Pinpoint the cell where the given text exists, returning its [X, Y] midpoint coordinate. 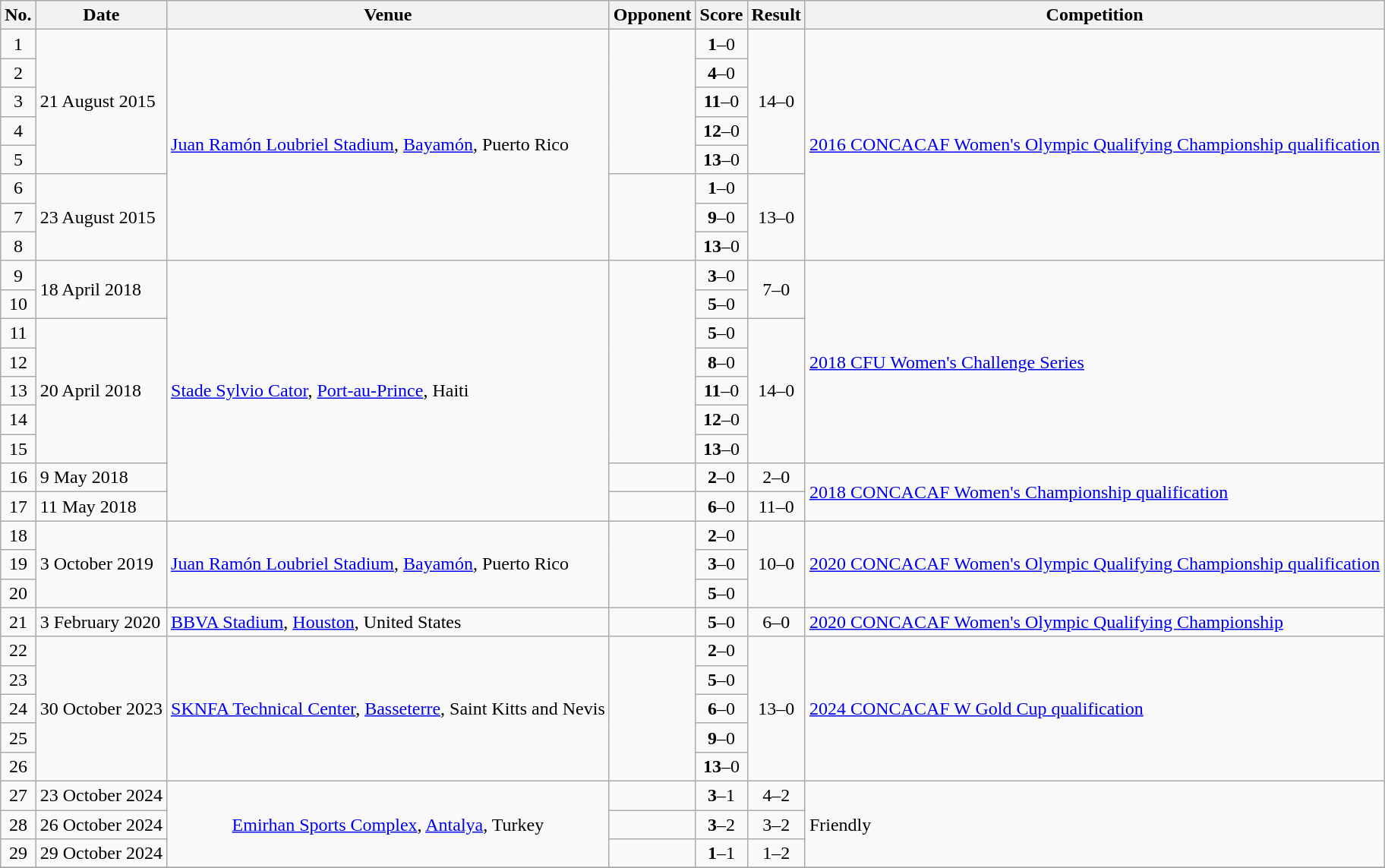
21 August 2015 [101, 102]
28 [18, 824]
5 [18, 159]
2018 CFU Women's Challenge Series [1094, 361]
18 April 2018 [101, 289]
1 [18, 44]
20 April 2018 [101, 390]
4–0 [721, 73]
Date [101, 15]
20 [18, 593]
Competition [1094, 15]
23 August 2015 [101, 217]
10–0 [776, 564]
7 [18, 217]
11 May 2018 [101, 507]
13 [18, 391]
3–1 [721, 795]
10 [18, 304]
11 [18, 333]
3 [18, 102]
2024 CONCACAF W Gold Cup qualification [1094, 709]
9 May 2018 [101, 478]
16 [18, 478]
3 February 2020 [101, 622]
Emirhan Sports Complex, Antalya, Turkey [389, 824]
27 [18, 795]
BBVA Stadium, Houston, United States [389, 622]
9 [18, 275]
3 October 2019 [101, 564]
7–0 [776, 289]
15 [18, 449]
4–2 [776, 795]
24 [18, 709]
26 [18, 766]
14 [18, 420]
8–0 [721, 362]
2018 CONCACAF Women's Championship qualification [1094, 492]
23 October 2024 [101, 795]
2020 CONCACAF Women's Olympic Qualifying Championship [1094, 622]
29 October 2024 [101, 854]
12 [18, 362]
21 [18, 622]
23 [18, 680]
18 [18, 535]
Score [721, 15]
Opponent [652, 15]
Friendly [1094, 824]
2016 CONCACAF Women's Olympic Qualifying Championship qualification [1094, 145]
8 [18, 246]
4 [18, 131]
Result [776, 15]
19 [18, 564]
22 [18, 651]
29 [18, 854]
25 [18, 737]
SKNFA Technical Center, Basseterre, Saint Kitts and Nevis [389, 709]
2020 CONCACAF Women's Olympic Qualifying Championship qualification [1094, 564]
Venue [389, 15]
6 [18, 188]
Stade Sylvio Cator, Port-au-Prince, Haiti [389, 390]
17 [18, 507]
26 October 2024 [101, 824]
1–2 [776, 854]
1–1 [721, 854]
30 October 2023 [101, 709]
No. [18, 15]
2 [18, 73]
